From the cell containing the given text, extract its center point as (x, y) coordinate. 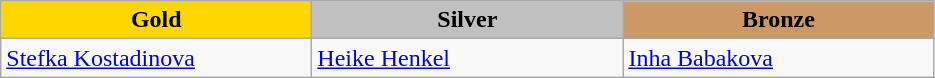
Silver (468, 20)
Stefka Kostadinova (156, 58)
Inha Babakova (778, 58)
Gold (156, 20)
Bronze (778, 20)
Heike Henkel (468, 58)
